Find where the given text appears and provide that cell's center as [X, Y] coordinate. 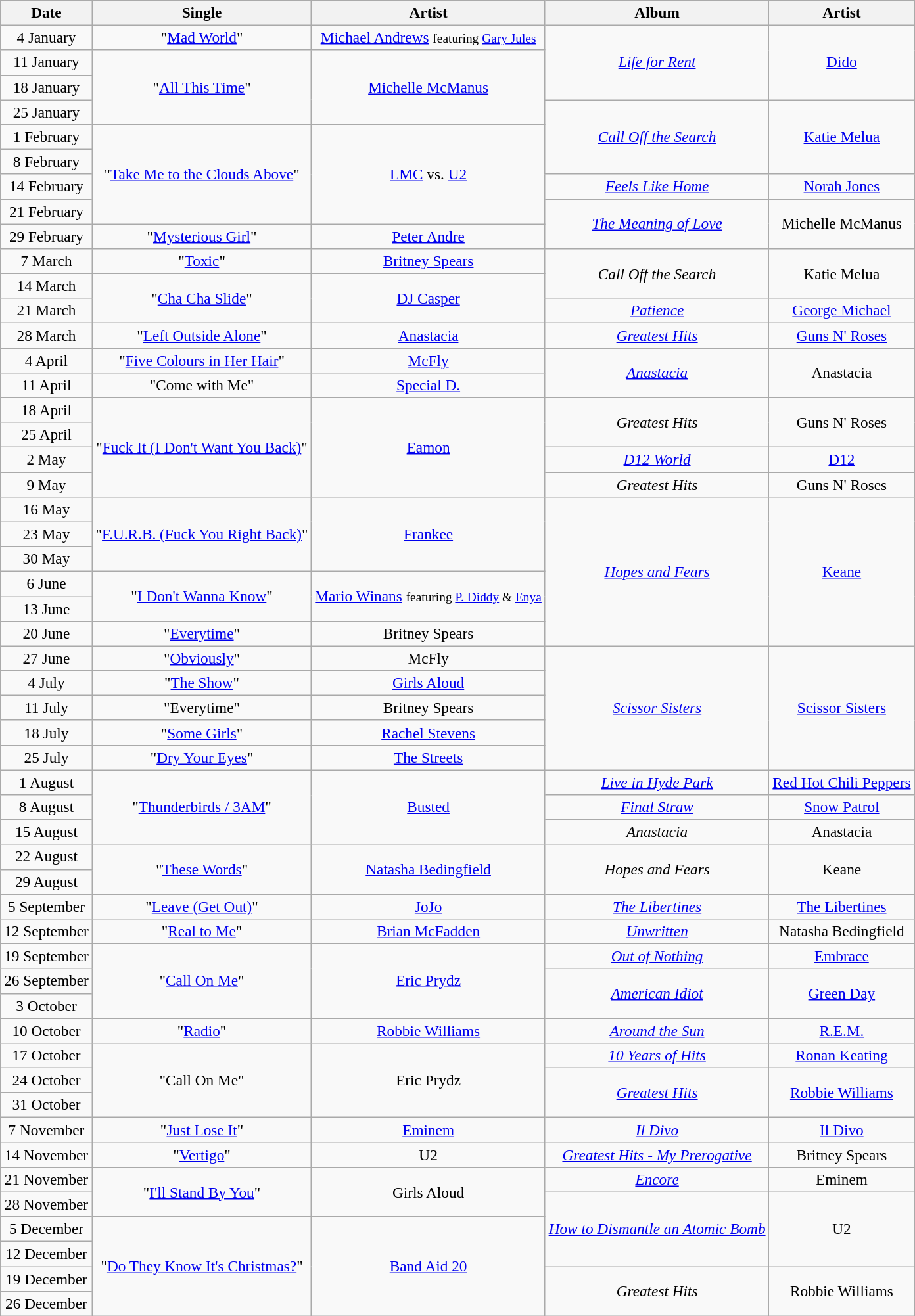
25 July [46, 758]
14 March [46, 286]
"Five Colours in Her Hair" [202, 360]
5 December [46, 1229]
Michael Andrews featuring Gary Jules [429, 37]
Live in Hyde Park [657, 782]
D12 [841, 459]
Date [46, 12]
25 January [46, 112]
23 May [46, 534]
DJ Casper [429, 298]
15 August [46, 832]
29 August [46, 882]
Red Hot Chili Peppers [841, 782]
"Just Lose It" [202, 1129]
"Mad World" [202, 37]
Unwritten [657, 931]
14 November [46, 1154]
18 July [46, 733]
7 March [46, 261]
3 October [46, 1006]
"Mysterious Girl" [202, 236]
R.E.M. [841, 1030]
"Some Girls" [202, 733]
Greatest Hits - My Prerogative [657, 1154]
"Thunderbirds / 3AM" [202, 807]
Snow Patrol [841, 807]
Frankee [429, 533]
Embrace [841, 956]
Patience [657, 311]
4 July [46, 683]
28 March [46, 335]
28 November [46, 1204]
11 July [46, 708]
29 February [46, 236]
"I Don't Wanna Know" [202, 596]
12 September [46, 931]
12 December [46, 1254]
21 November [46, 1179]
1 February [46, 137]
"Radio" [202, 1030]
Special D. [429, 385]
26 September [46, 981]
16 May [46, 509]
6 June [46, 583]
8 August [46, 807]
14 February [46, 187]
21 February [46, 212]
LMC vs. U2 [429, 173]
"Dry Your Eyes" [202, 758]
"Real to Me" [202, 931]
18 April [46, 410]
Rachel Stevens [429, 733]
How to Dismantle an Atomic Bomb [657, 1229]
Single [202, 12]
"Vertigo" [202, 1154]
Peter Andre [429, 236]
13 June [46, 608]
The Streets [429, 758]
4 April [46, 360]
Band Aid 20 [429, 1267]
"These Words" [202, 869]
Busted [429, 807]
20 June [46, 633]
Dido [841, 62]
5 September [46, 906]
22 August [46, 857]
"Cha Cha Slide" [202, 298]
"Obviously" [202, 658]
"The Show" [202, 683]
11 April [46, 385]
26 December [46, 1304]
4 January [46, 37]
25 April [46, 435]
Green Day [841, 993]
American Idiot [657, 993]
"Take Me to the Clouds Above" [202, 173]
Feels Like Home [657, 187]
11 January [46, 62]
18 January [46, 87]
Out of Nothing [657, 956]
D12 World [657, 459]
JoJo [429, 906]
Around the Sun [657, 1030]
7 November [46, 1129]
"Do They Know It's Christmas?" [202, 1267]
Life for Rent [657, 62]
21 March [46, 311]
24 October [46, 1080]
Brian McFadden [429, 931]
Norah Jones [841, 187]
10 Years of Hits [657, 1055]
30 May [46, 558]
Mario Winans featuring P. Diddy & Enya [429, 596]
2 May [46, 459]
"I'll Stand By You" [202, 1192]
1 August [46, 782]
George Michael [841, 311]
31 October [46, 1105]
"Leave (Get Out)" [202, 906]
The Meaning of Love [657, 224]
"Come with Me" [202, 385]
27 June [46, 658]
9 May [46, 484]
"Fuck It (I Don't Want You Back)" [202, 447]
"Toxic" [202, 261]
Final Straw [657, 807]
Ronan Keating [841, 1055]
Eamon [429, 447]
Album [657, 12]
"All This Time" [202, 87]
10 October [46, 1030]
19 September [46, 956]
Encore [657, 1179]
"Left Outside Alone" [202, 335]
8 February [46, 162]
19 December [46, 1279]
17 October [46, 1055]
"F.U.R.B. (Fuck You Right Back)" [202, 533]
